Detect which cell encompasses the target text, then output its [X, Y] center coordinate. 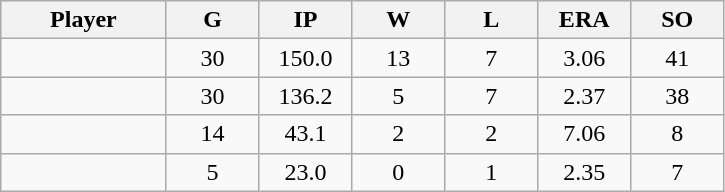
43.1 [306, 134]
IP [306, 20]
13 [398, 58]
1 [492, 172]
14 [212, 134]
G [212, 20]
ERA [584, 20]
2.35 [584, 172]
W [398, 20]
SO [678, 20]
3.06 [584, 58]
41 [678, 58]
150.0 [306, 58]
136.2 [306, 96]
2.37 [584, 96]
38 [678, 96]
0 [398, 172]
L [492, 20]
8 [678, 134]
23.0 [306, 172]
7.06 [584, 134]
Player [84, 20]
